Extract the (X, Y) coordinate from the center of the cell holding the provided text.  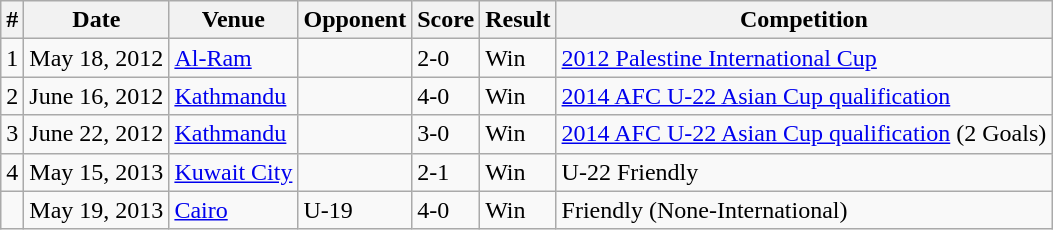
Score (446, 20)
2 (12, 96)
Venue (234, 20)
Competition (804, 20)
Opponent (355, 20)
2-0 (446, 58)
4 (12, 172)
Result (518, 20)
Al-Ram (234, 58)
2012 Palestine International Cup (804, 58)
Kuwait City (234, 172)
June 16, 2012 (96, 96)
May 15, 2013 (96, 172)
1 (12, 58)
Cairo (234, 210)
2-1 (446, 172)
# (12, 20)
3 (12, 134)
Date (96, 20)
U-19 (355, 210)
May 19, 2013 (96, 210)
May 18, 2012 (96, 58)
U-22 Friendly (804, 172)
2014 AFC U-22 Asian Cup qualification (2 Goals) (804, 134)
Friendly (None-International) (804, 210)
June 22, 2012 (96, 134)
3-0 (446, 134)
2014 AFC U-22 Asian Cup qualification (804, 96)
